For the text-containing cell, return its midpoint in [X, Y] coordinate format. 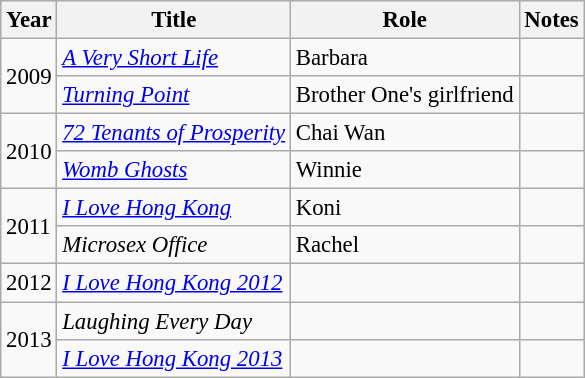
Role [404, 20]
Koni [404, 208]
Winnie [404, 170]
2010 [29, 152]
Brother One's girlfriend [404, 95]
I Love Hong Kong 2013 [174, 358]
Notes [552, 20]
2011 [29, 226]
Turning Point [174, 95]
72 Tenants of Prosperity [174, 133]
Chai Wan [404, 133]
2009 [29, 76]
I Love Hong Kong 2012 [174, 283]
A Very Short Life [174, 58]
2013 [29, 340]
Barbara [404, 58]
Laughing Every Day [174, 321]
Year [29, 20]
Womb Ghosts [174, 170]
Title [174, 20]
2012 [29, 283]
Microsex Office [174, 245]
Rachel [404, 245]
I Love Hong Kong [174, 208]
